Find where the given text appears and provide that cell's center as (x, y) coordinate. 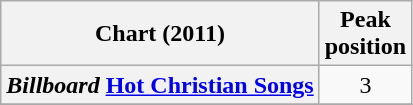
Billboard Hot Christian Songs (160, 85)
Peakposition (365, 34)
3 (365, 85)
Chart (2011) (160, 34)
